From the cell containing the given text, extract its center point as [x, y] coordinate. 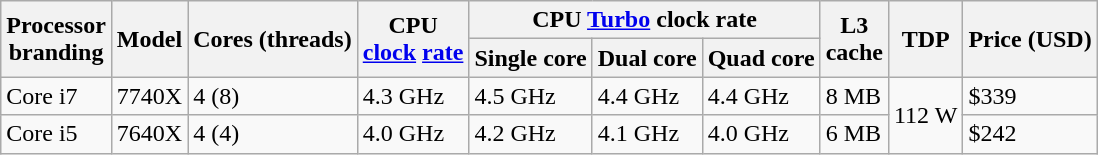
Processorbranding [56, 39]
$242 [1030, 134]
8 MB [854, 96]
6 MB [854, 134]
4 (4) [273, 134]
Single core [530, 58]
4.2 GHz [530, 134]
112 W [925, 115]
TDP [925, 39]
CPUclock rate [413, 39]
4 (8) [273, 96]
4.1 GHz [647, 134]
4.3 GHz [413, 96]
Quad core [761, 58]
$339 [1030, 96]
Price (USD) [1030, 39]
Core i5 [56, 134]
7640X [149, 134]
L3cache [854, 39]
Core i7 [56, 96]
Model [149, 39]
Cores (threads) [273, 39]
4.5 GHz [530, 96]
7740X [149, 96]
Dual core [647, 58]
CPU Turbo clock rate [644, 20]
